For the text-containing cell, return its midpoint in [x, y] coordinate format. 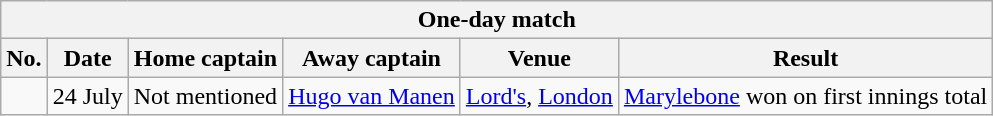
Away captain [372, 58]
Venue [539, 58]
No. [24, 58]
Lord's, London [539, 96]
24 July [88, 96]
Result [805, 58]
Date [88, 58]
Home captain [205, 58]
Not mentioned [205, 96]
Marylebone won on first innings total [805, 96]
One-day match [497, 20]
Hugo van Manen [372, 96]
